From the cell containing the given text, extract its center point as [x, y] coordinate. 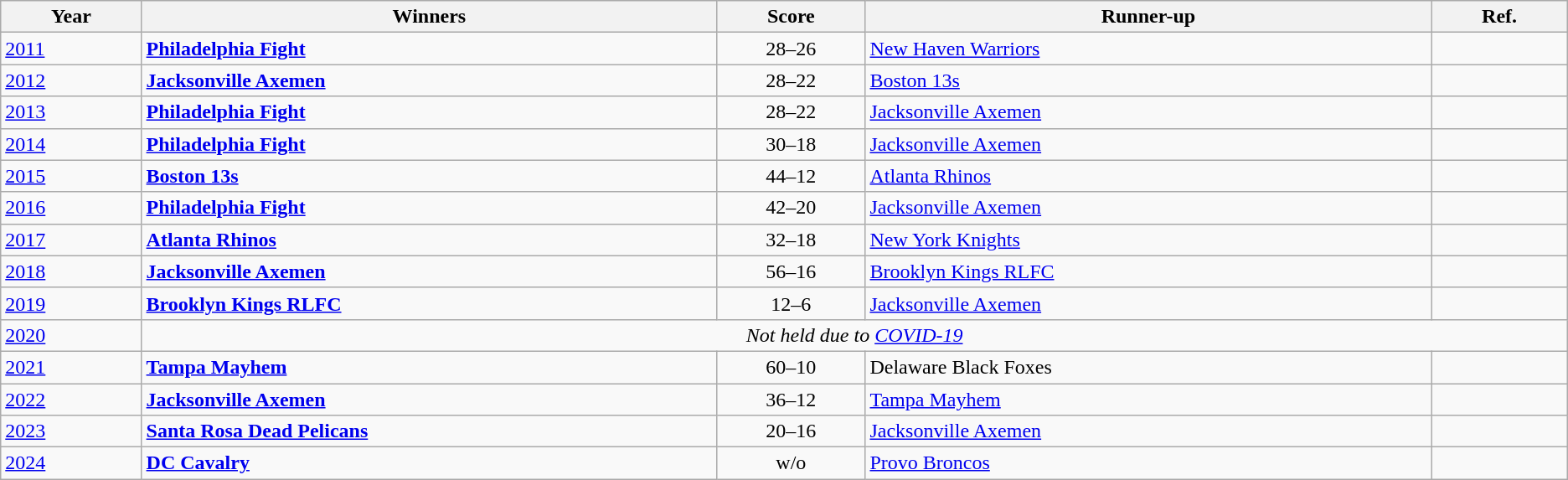
56–16 [791, 271]
Not held due to COVID-19 [854, 335]
32–18 [791, 240]
2012 [71, 80]
60–10 [791, 367]
Santa Rosa Dead Pelicans [429, 431]
Ref. [1499, 17]
28–26 [791, 49]
Winners [429, 17]
Year [71, 17]
Delaware Black Foxes [1148, 367]
2022 [71, 400]
Provo Broncos [1148, 463]
New Haven Warriors [1148, 49]
2018 [71, 271]
2021 [71, 367]
2013 [71, 112]
w/o [791, 463]
42–20 [791, 208]
30–18 [791, 144]
2019 [71, 303]
Score [791, 17]
DC Cavalry [429, 463]
2015 [71, 176]
2023 [71, 431]
2017 [71, 240]
2011 [71, 49]
New York Knights [1148, 240]
2014 [71, 144]
2020 [71, 335]
Runner-up [1148, 17]
36–12 [791, 400]
20–16 [791, 431]
2024 [71, 463]
2016 [71, 208]
44–12 [791, 176]
12–6 [791, 303]
